Return the (X, Y) coordinate for the center point of the cell that contains the specified text.  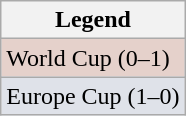
World Cup (0–1) (93, 58)
Europe Cup (1–0) (93, 96)
Legend (93, 20)
